Determine the [x, y] coordinate at the center of the cell enclosing the given text.  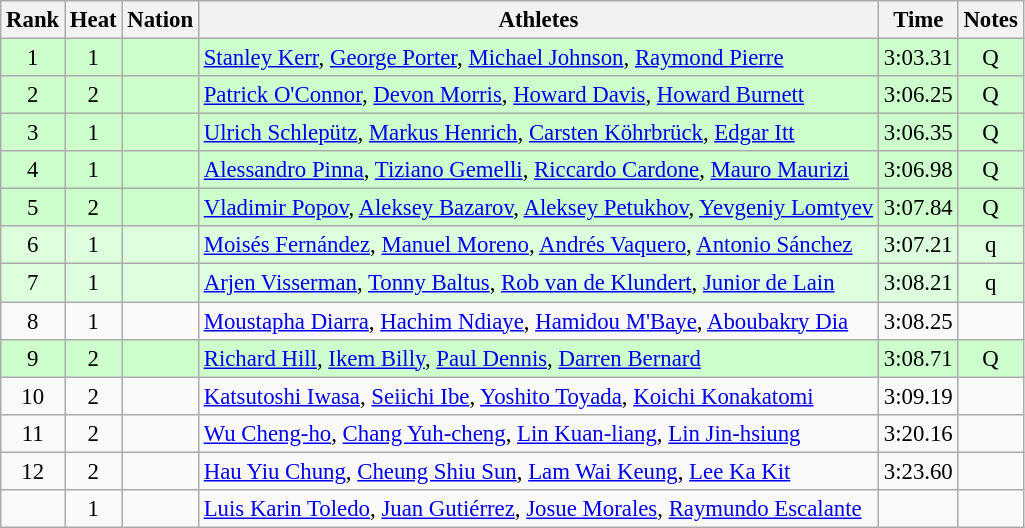
Luis Karin Toledo, Juan Gutiérrez, Josue Morales, Raymundo Escalante [538, 509]
Rank [33, 20]
Richard Hill, Ikem Billy, Paul Dennis, Darren Bernard [538, 358]
Arjen Visserman, Tonny Baltus, Rob van de Klundert, Junior de Lain [538, 283]
3:08.71 [918, 358]
Vladimir Popov, Aleksey Bazarov, Aleksey Petukhov, Yevgeniy Lomtyev [538, 208]
Heat [94, 20]
11 [33, 433]
3:03.31 [918, 58]
Moisés Fernández, Manuel Moreno, Andrés Vaquero, Antonio Sánchez [538, 245]
6 [33, 245]
9 [33, 358]
3:06.35 [918, 133]
Katsutoshi Iwasa, Seiichi Ibe, Yoshito Toyada, Koichi Konakatomi [538, 396]
Ulrich Schlepütz, Markus Henrich, Carsten Köhrbrück, Edgar Itt [538, 133]
3:08.21 [918, 283]
3:06.98 [918, 170]
3:07.21 [918, 245]
Athletes [538, 20]
3:06.25 [918, 95]
Alessandro Pinna, Tiziano Gemelli, Riccardo Cardone, Mauro Maurizi [538, 170]
Nation [160, 20]
3:09.19 [918, 396]
Stanley Kerr, George Porter, Michael Johnson, Raymond Pierre [538, 58]
8 [33, 321]
7 [33, 283]
Patrick O'Connor, Devon Morris, Howard Davis, Howard Burnett [538, 95]
3:20.16 [918, 433]
3:23.60 [918, 471]
Moustapha Diarra, Hachim Ndiaye, Hamidou M'Baye, Aboubakry Dia [538, 321]
3:07.84 [918, 208]
12 [33, 471]
10 [33, 396]
5 [33, 208]
3:08.25 [918, 321]
4 [33, 170]
3 [33, 133]
Wu Cheng-ho, Chang Yuh-cheng, Lin Kuan-liang, Lin Jin-hsiung [538, 433]
Hau Yiu Chung, Cheung Shiu Sun, Lam Wai Keung, Lee Ka Kit [538, 471]
Notes [990, 20]
Time [918, 20]
